Pinpoint the cell where the given text exists, returning its (X, Y) midpoint coordinate. 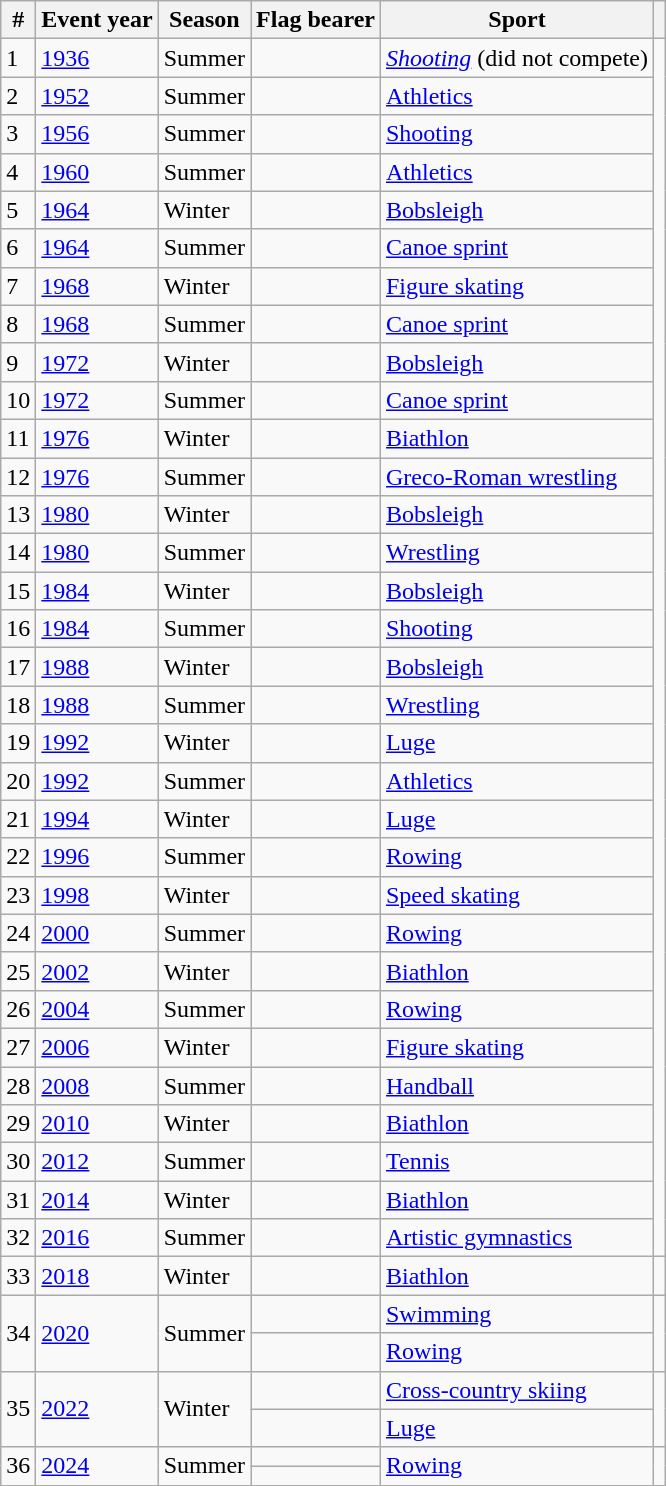
24 (18, 933)
Cross-country skiing (516, 1390)
2000 (97, 933)
2 (18, 96)
5 (18, 210)
2024 (97, 1466)
18 (18, 705)
2006 (97, 1047)
2016 (97, 1238)
30 (18, 1162)
Shooting (did not compete) (516, 58)
33 (18, 1276)
1936 (97, 58)
29 (18, 1124)
2008 (97, 1085)
14 (18, 553)
1998 (97, 895)
8 (18, 324)
1996 (97, 857)
35 (18, 1409)
25 (18, 971)
Artistic gymnastics (516, 1238)
Greco-Roman wrestling (516, 477)
26 (18, 1009)
2018 (97, 1276)
Season (204, 20)
22 (18, 857)
16 (18, 629)
2004 (97, 1009)
1994 (97, 819)
23 (18, 895)
2020 (97, 1333)
34 (18, 1333)
19 (18, 743)
32 (18, 1238)
2002 (97, 971)
Swimming (516, 1314)
2012 (97, 1162)
2010 (97, 1124)
1956 (97, 134)
28 (18, 1085)
1 (18, 58)
13 (18, 515)
1952 (97, 96)
27 (18, 1047)
21 (18, 819)
6 (18, 248)
# (18, 20)
2014 (97, 1200)
36 (18, 1466)
20 (18, 781)
Speed skating (516, 895)
11 (18, 438)
31 (18, 1200)
10 (18, 400)
Tennis (516, 1162)
9 (18, 362)
Handball (516, 1085)
7 (18, 286)
12 (18, 477)
Sport (516, 20)
2022 (97, 1409)
1960 (97, 172)
3 (18, 134)
17 (18, 667)
Flag bearer (316, 20)
15 (18, 591)
4 (18, 172)
Event year (97, 20)
